Detect which cell encompasses the target text, then output its (x, y) center coordinate. 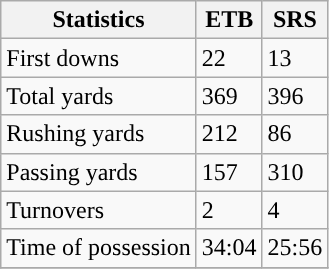
SRS (295, 20)
4 (295, 210)
Turnovers (99, 210)
310 (295, 172)
22 (229, 58)
157 (229, 172)
Statistics (99, 20)
2 (229, 210)
86 (295, 134)
34:04 (229, 248)
Time of possession (99, 248)
396 (295, 96)
369 (229, 96)
ETB (229, 20)
Total yards (99, 96)
212 (229, 134)
13 (295, 58)
First downs (99, 58)
25:56 (295, 248)
Passing yards (99, 172)
Rushing yards (99, 134)
